Return the [X, Y] coordinate for the center point of the cell that contains the specified text.  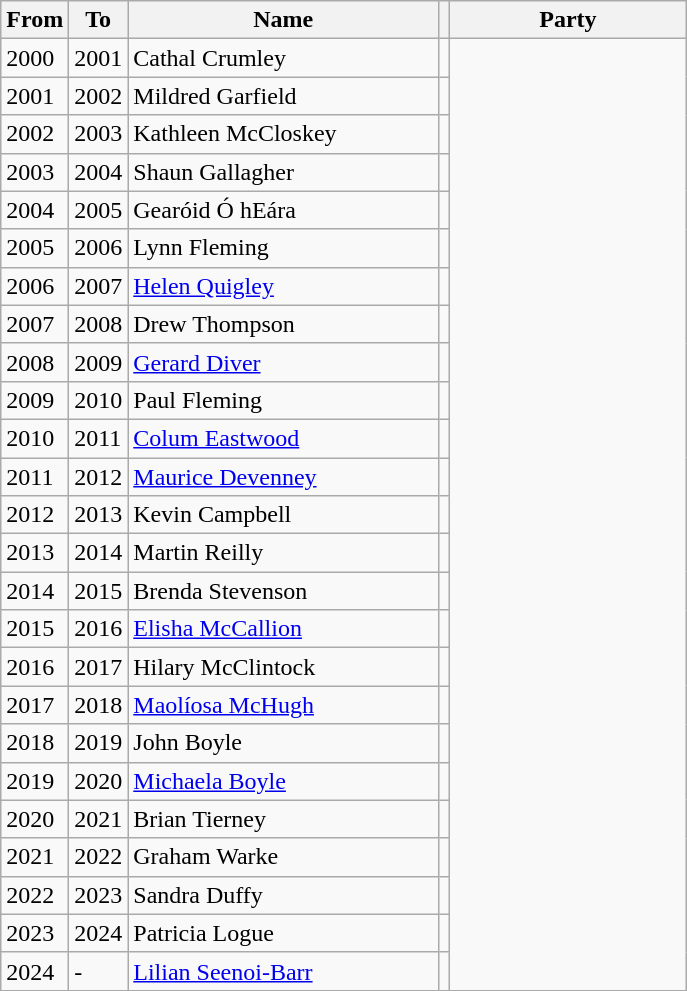
Name [284, 20]
Patricia Logue [284, 933]
Brian Tierney [284, 819]
Graham Warke [284, 857]
Shaun Gallagher [284, 172]
Paul Fleming [284, 400]
Michaela Boyle [284, 781]
- [98, 971]
Drew Thompson [284, 324]
Sandra Duffy [284, 895]
Colum Eastwood [284, 438]
Martin Reilly [284, 553]
Helen Quigley [284, 286]
Cathal Crumley [284, 58]
Elisha McCallion [284, 629]
Party [568, 20]
Lilian Seenoi-Barr [284, 971]
Kathleen McCloskey [284, 134]
Lynn Fleming [284, 248]
From [35, 20]
Gerard Diver [284, 362]
Mildred Garfield [284, 96]
Kevin Campbell [284, 515]
Gearóid Ó hEára [284, 210]
Maolíosa McHugh [284, 705]
Brenda Stevenson [284, 591]
2000 [35, 58]
Hilary McClintock [284, 667]
Maurice Devenney [284, 477]
John Boyle [284, 743]
To [98, 20]
